Determine the (X, Y) coordinate at the center of the cell enclosing the given text.  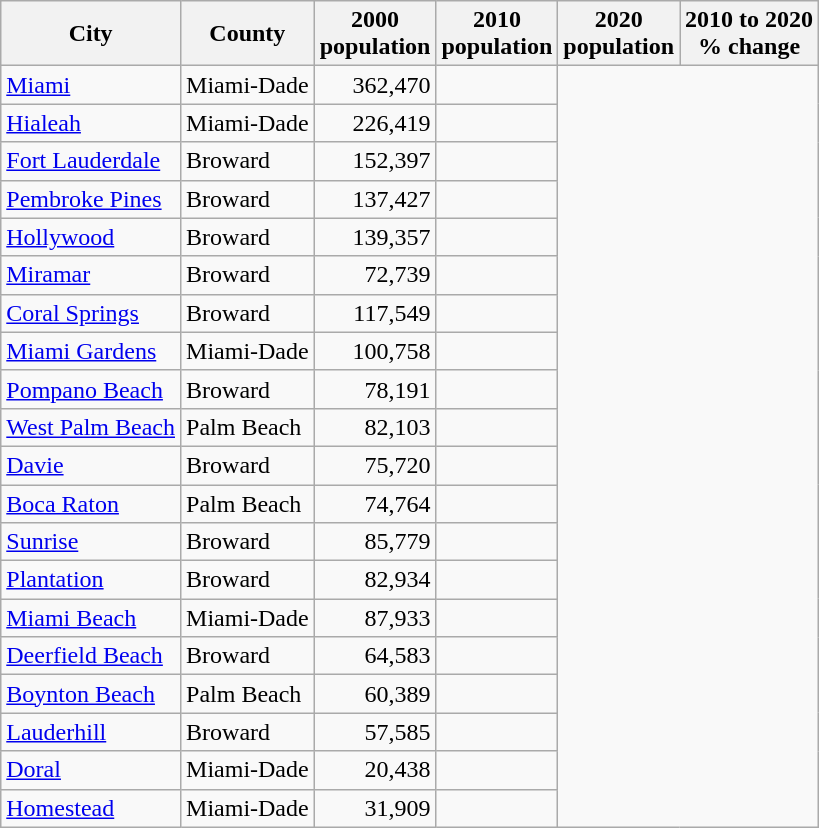
87,933 (375, 618)
Lauderhill (91, 732)
Homestead (91, 808)
78,191 (375, 389)
Boynton Beach (91, 694)
82,103 (375, 427)
Miami Gardens (91, 351)
85,779 (375, 542)
Boca Raton (91, 503)
117,549 (375, 313)
152,397 (375, 161)
139,357 (375, 237)
60,389 (375, 694)
362,470 (375, 85)
226,419 (375, 123)
57,585 (375, 732)
64,583 (375, 656)
City (91, 34)
31,909 (375, 808)
2000population (375, 34)
Doral (91, 770)
Deerfield Beach (91, 656)
Hialeah (91, 123)
Miramar (91, 275)
2010population (497, 34)
72,739 (375, 275)
West Palm Beach (91, 427)
100,758 (375, 351)
Plantation (91, 580)
Pembroke Pines (91, 199)
Davie (91, 465)
Pompano Beach (91, 389)
Fort Lauderdale (91, 161)
County (248, 34)
2010 to 2020% change (750, 34)
74,764 (375, 503)
82,934 (375, 580)
Sunrise (91, 542)
75,720 (375, 465)
2020population (619, 34)
Coral Springs (91, 313)
Miami (91, 85)
137,427 (375, 199)
20,438 (375, 770)
Miami Beach (91, 618)
Hollywood (91, 237)
